Output the (X, Y) coordinate of the center of the cell containing the given text.  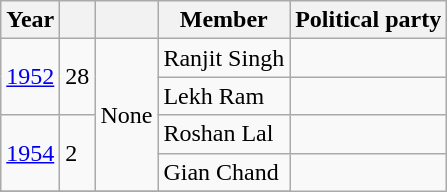
28 (78, 77)
Year (30, 20)
Ranjit Singh (224, 58)
1952 (30, 77)
1954 (30, 153)
Lekh Ram (224, 96)
None (126, 115)
Roshan Lal (224, 134)
2 (78, 153)
Political party (368, 20)
Member (224, 20)
Gian Chand (224, 172)
